Determine the (x, y) coordinate at the center of the cell enclosing the given text.  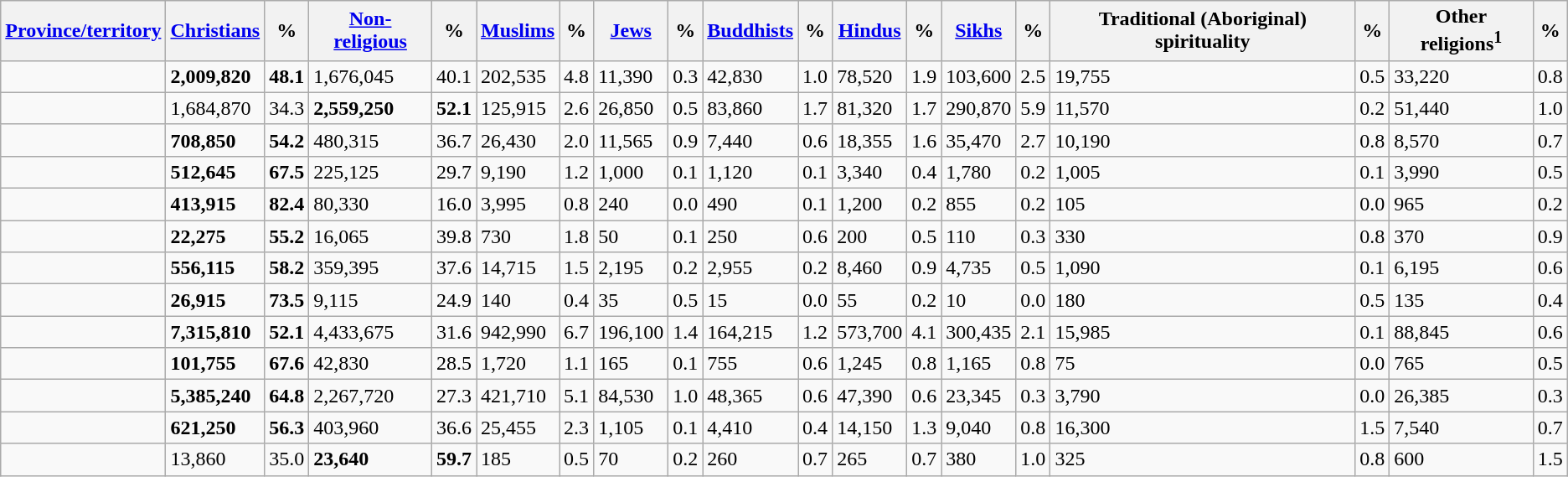
556,115 (215, 268)
26,915 (215, 300)
359,395 (370, 268)
82.4 (286, 205)
48.1 (286, 76)
31.6 (454, 332)
33,220 (1461, 76)
4.8 (576, 76)
64.8 (286, 396)
Other religions1 (1461, 31)
13,860 (215, 459)
70 (632, 459)
4,410 (750, 428)
Christians (215, 31)
512,645 (215, 172)
73.5 (286, 300)
260 (750, 459)
14,150 (869, 428)
83,860 (750, 108)
67.6 (286, 364)
5.9 (1034, 108)
16,065 (370, 236)
180 (1203, 300)
50 (632, 236)
2.7 (1034, 140)
4,735 (978, 268)
2,955 (750, 268)
1,684,870 (215, 108)
4.1 (925, 332)
14,715 (518, 268)
708,850 (215, 140)
135 (1461, 300)
300,435 (978, 332)
765 (1461, 364)
75 (1203, 364)
35.0 (286, 459)
942,990 (518, 332)
58.2 (286, 268)
403,960 (370, 428)
573,700 (869, 332)
380 (978, 459)
9,040 (978, 428)
56.3 (286, 428)
140 (518, 300)
4,433,675 (370, 332)
480,315 (370, 140)
26,385 (1461, 396)
78,520 (869, 76)
965 (1461, 205)
1,780 (978, 172)
24.9 (454, 300)
84,530 (632, 396)
165 (632, 364)
39.8 (454, 236)
55.2 (286, 236)
Traditional (Aboriginal) spirituality (1203, 31)
25,455 (518, 428)
1.9 (925, 76)
18,355 (869, 140)
1,200 (869, 205)
11,390 (632, 76)
2,009,820 (215, 76)
2,195 (632, 268)
51,440 (1461, 108)
2.5 (1034, 76)
1,090 (1203, 268)
2.1 (1034, 332)
Province/territory (84, 31)
16,300 (1203, 428)
1.1 (576, 364)
35 (632, 300)
19,755 (1203, 76)
103,600 (978, 76)
36.6 (454, 428)
54.2 (286, 140)
40.1 (454, 76)
22,275 (215, 236)
600 (1461, 459)
34.3 (286, 108)
Non-religious (370, 31)
200 (869, 236)
265 (869, 459)
2.3 (576, 428)
3,995 (518, 205)
16.0 (454, 205)
7,440 (750, 140)
5,385,240 (215, 396)
1,720 (518, 364)
110 (978, 236)
55 (869, 300)
1,165 (978, 364)
6.7 (576, 332)
1,005 (1203, 172)
36.7 (454, 140)
2.0 (576, 140)
3,990 (1461, 172)
48,365 (750, 396)
1,000 (632, 172)
80,330 (370, 205)
370 (1461, 236)
730 (518, 236)
47,390 (869, 396)
Hindus (869, 31)
202,535 (518, 76)
240 (632, 205)
15 (750, 300)
37.6 (454, 268)
3,340 (869, 172)
105 (1203, 205)
9,115 (370, 300)
10 (978, 300)
11,570 (1203, 108)
Sikhs (978, 31)
28.5 (454, 364)
1,676,045 (370, 76)
35,470 (978, 140)
7,540 (1461, 428)
59.7 (454, 459)
196,100 (632, 332)
290,870 (978, 108)
755 (750, 364)
1.3 (925, 428)
8,460 (869, 268)
67.5 (286, 172)
164,215 (750, 332)
1.8 (576, 236)
8,570 (1461, 140)
2,267,720 (370, 396)
27.3 (454, 396)
855 (978, 205)
5.1 (576, 396)
Jews (632, 31)
1,245 (869, 364)
250 (750, 236)
11,565 (632, 140)
81,320 (869, 108)
1,120 (750, 172)
6,195 (1461, 268)
29.7 (454, 172)
1.4 (685, 332)
23,640 (370, 459)
490 (750, 205)
3,790 (1203, 396)
125,915 (518, 108)
325 (1203, 459)
15,985 (1203, 332)
7,315,810 (215, 332)
26,430 (518, 140)
88,845 (1461, 332)
26,850 (632, 108)
413,915 (215, 205)
Buddhists (750, 31)
2,559,250 (370, 108)
9,190 (518, 172)
185 (518, 459)
621,250 (215, 428)
225,125 (370, 172)
1.6 (925, 140)
2.6 (576, 108)
1,105 (632, 428)
421,710 (518, 396)
330 (1203, 236)
23,345 (978, 396)
101,755 (215, 364)
10,190 (1203, 140)
Muslims (518, 31)
